Scan for the cell matching the given text and deliver its (x, y) coordinate at center. 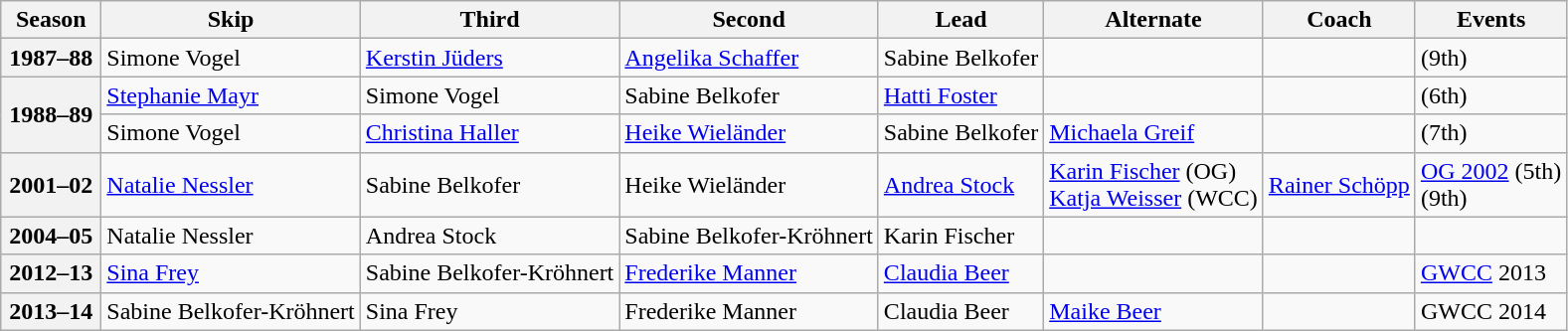
Maike Beer (1153, 311)
OG 2002 (5th) (9th) (1490, 185)
2001–02 (52, 185)
Second (750, 20)
Michaela Greif (1153, 133)
Lead (960, 20)
Angelika Schaffer (750, 58)
Stephanie Mayr (231, 95)
1987–88 (52, 58)
(9th) (1490, 58)
2004–05 (52, 236)
Alternate (1153, 20)
Coach (1338, 20)
Hatti Foster (960, 95)
1988–89 (52, 114)
(7th) (1490, 133)
Christina Haller (489, 133)
Karin Fischer (960, 236)
(6th) (1490, 95)
2012–13 (52, 273)
Rainer Schöpp (1338, 185)
Kerstin Jüders (489, 58)
2013–14 (52, 311)
Karin Fischer (OG)Katja Weisser (WCC) (1153, 185)
Skip (231, 20)
GWCC 2013 (1490, 273)
GWCC 2014 (1490, 311)
Events (1490, 20)
Season (52, 20)
Third (489, 20)
